Identify which cell holds the provided text, then report its (X, Y) central coordinate. 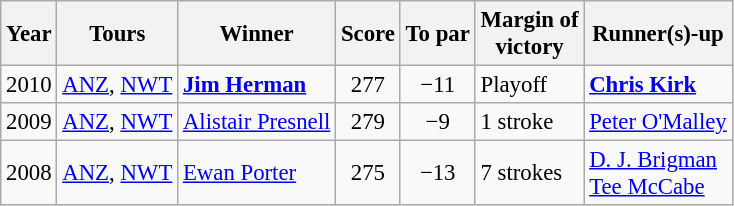
Playoff (530, 85)
−13 (438, 174)
279 (368, 122)
1 stroke (530, 122)
2008 (29, 174)
−9 (438, 122)
Alistair Presnell (257, 122)
2010 (29, 85)
Year (29, 34)
275 (368, 174)
Runner(s)-up (658, 34)
Winner (257, 34)
D. J. Brigman Tee McCabe (658, 174)
Margin ofvictory (530, 34)
277 (368, 85)
Peter O'Malley (658, 122)
Chris Kirk (658, 85)
Jim Herman (257, 85)
−11 (438, 85)
Ewan Porter (257, 174)
Tours (118, 34)
Score (368, 34)
2009 (29, 122)
To par (438, 34)
7 strokes (530, 174)
